Extract the (X, Y) coordinate from the center of the cell holding the provided text.  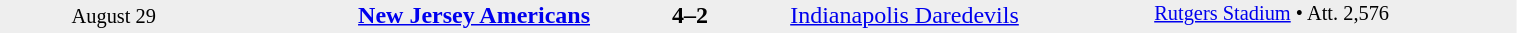
Rutgers Stadium • Att. 2,576 (1335, 16)
August 29 (114, 16)
New Jersey Americans (410, 15)
4–2 (690, 15)
Indianapolis Daredevils (971, 15)
